Output the (X, Y) coordinate of the center of the cell containing the given text.  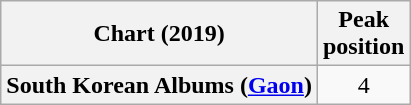
4 (363, 85)
Peakposition (363, 34)
Chart (2019) (160, 34)
South Korean Albums (Gaon) (160, 85)
